From the cell containing the given text, extract its center point as (x, y) coordinate. 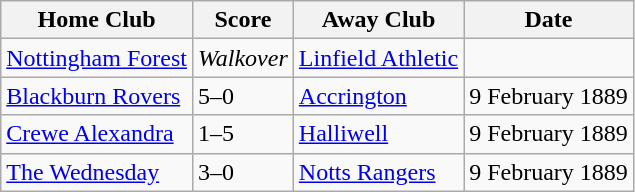
Date (549, 20)
Away Club (378, 20)
1–5 (242, 134)
Walkover (242, 58)
Home Club (97, 20)
Nottingham Forest (97, 58)
Halliwell (378, 134)
The Wednesday (97, 172)
Crewe Alexandra (97, 134)
Accrington (378, 96)
Notts Rangers (378, 172)
3–0 (242, 172)
Blackburn Rovers (97, 96)
5–0 (242, 96)
Linfield Athletic (378, 58)
Score (242, 20)
